Search for the cell housing the specified text and yield its (x, y) center coordinate. 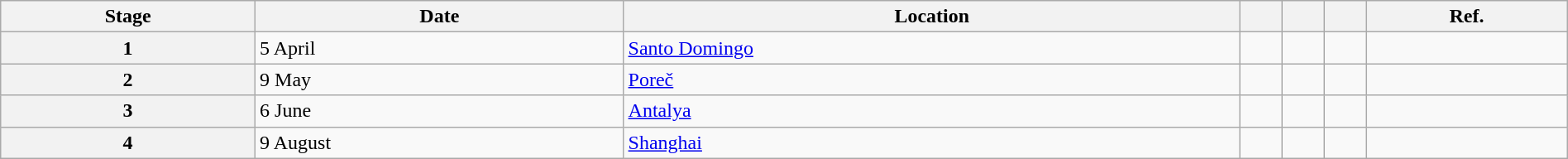
Ref. (1467, 17)
4 (128, 142)
Stage (128, 17)
Santo Domingo (931, 48)
Location (931, 17)
Date (440, 17)
Antalya (931, 111)
1 (128, 48)
9 August (440, 142)
9 May (440, 79)
Shanghai (931, 142)
6 June (440, 111)
5 April (440, 48)
3 (128, 111)
Poreč (931, 79)
2 (128, 79)
